Provide the [X, Y] coordinate of the cell's center where the given text is located.  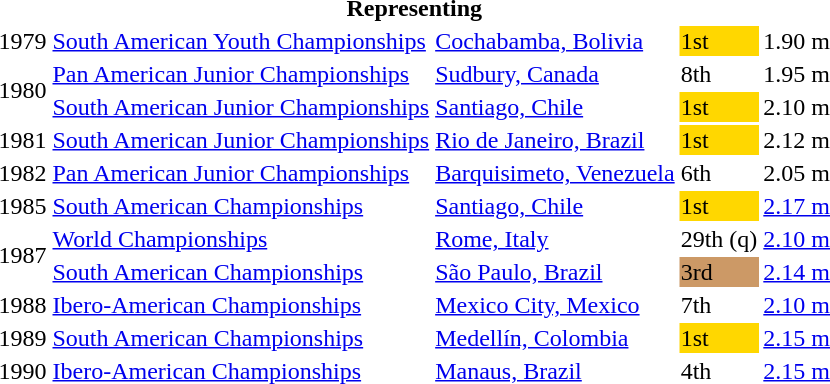
Sudbury, Canada [555, 74]
Rome, Italy [555, 239]
South American Youth Championships [241, 41]
6th [719, 173]
World Championships [241, 239]
Cochabamba, Bolivia [555, 41]
Mexico City, Mexico [555, 305]
8th [719, 74]
São Paulo, Brazil [555, 272]
Barquisimeto, Venezuela [555, 173]
3rd [719, 272]
7th [719, 305]
Medellín, Colombia [555, 338]
Rio de Janeiro, Brazil [555, 140]
Ibero-American Championships [241, 305]
29th (q) [719, 239]
